Provide the [X, Y] coordinate of the cell's center where the given text is located.  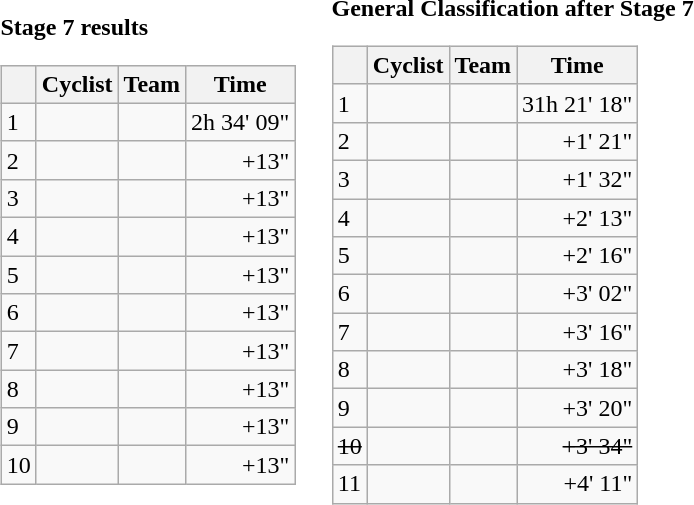
+3' 16" [578, 332]
+3' 20" [578, 408]
+4' 11" [578, 484]
+1' 32" [578, 179]
11 [350, 484]
+3' 34" [578, 446]
31h 21' 18" [578, 103]
+2' 16" [578, 256]
+1' 21" [578, 141]
+3' 02" [578, 294]
+3' 18" [578, 370]
+2' 13" [578, 217]
2h 34' 09" [240, 122]
